Return [x, y] of the center of cell containing provided text 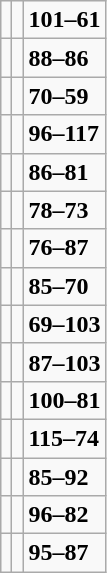
85–92 [64, 477]
69–103 [64, 324]
88–86 [64, 58]
85–70 [64, 286]
70–59 [64, 96]
96–117 [64, 134]
115–74 [64, 438]
101–61 [64, 20]
95–87 [64, 553]
100–81 [64, 400]
87–103 [64, 362]
96–82 [64, 515]
78–73 [64, 210]
76–87 [64, 248]
86–81 [64, 172]
